Determine the (x, y) coordinate at the center of the cell enclosing the given text.  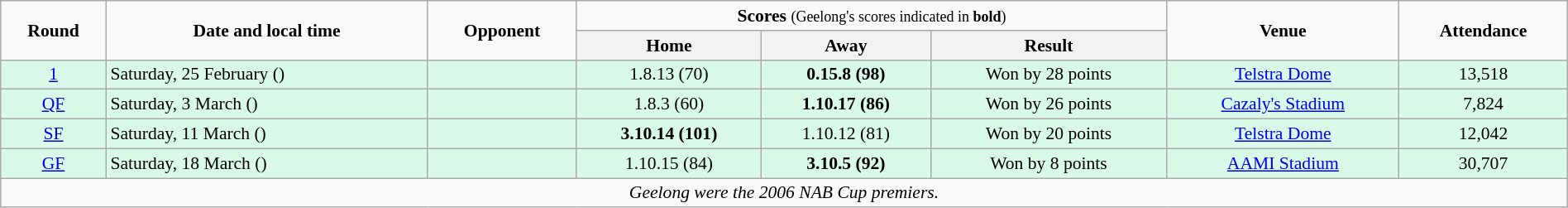
Round (54, 30)
Won by 26 points (1049, 104)
Saturday, 18 March () (266, 163)
Saturday, 11 March () (266, 134)
QF (54, 104)
Date and local time (266, 30)
Attendance (1484, 30)
Venue (1284, 30)
Won by 8 points (1049, 163)
Opponent (502, 30)
AAMI Stadium (1284, 163)
GF (54, 163)
1.10.15 (84) (668, 163)
Geelong were the 2006 NAB Cup premiers. (784, 193)
30,707 (1484, 163)
Cazaly's Stadium (1284, 104)
SF (54, 134)
7,824 (1484, 104)
12,042 (1484, 134)
1 (54, 75)
1.8.3 (60) (668, 104)
Won by 28 points (1049, 75)
13,518 (1484, 75)
Away (846, 46)
Won by 20 points (1049, 134)
Result (1049, 46)
0.15.8 (98) (846, 75)
1.10.12 (81) (846, 134)
1.10.17 (86) (846, 104)
1.8.13 (70) (668, 75)
Saturday, 3 March () (266, 104)
Scores (Geelong's scores indicated in bold) (872, 16)
Home (668, 46)
Saturday, 25 February () (266, 75)
3.10.5 (92) (846, 163)
3.10.14 (101) (668, 134)
